Scan for the cell matching the given text and deliver its (X, Y) coordinate at center. 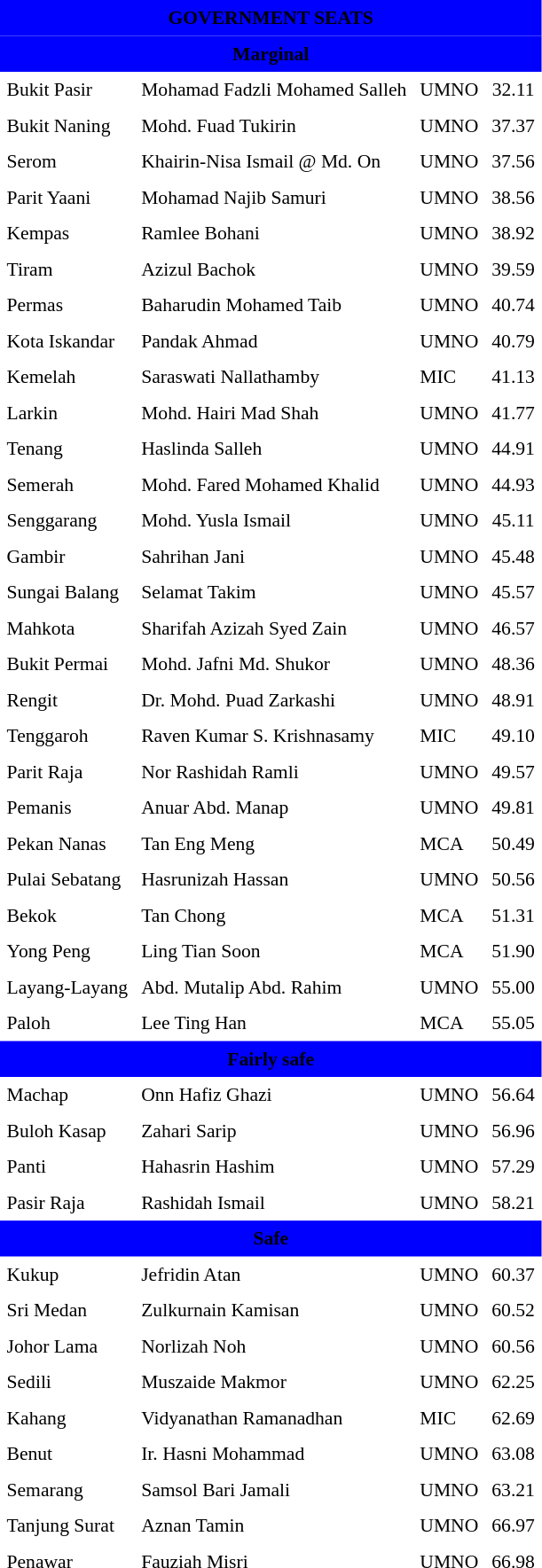
Mohd. Jafni Md. Shukor (274, 664)
Hasrunizah Hassan (274, 879)
66.97 (514, 1525)
Pulai Sebatang (67, 879)
40.79 (514, 340)
Pemanis (67, 807)
Sharifah Azizah Syed Zain (274, 628)
Kempas (67, 233)
Azizul Bachok (274, 269)
Zulkurnain Kamisan (274, 1310)
Kemelah (67, 377)
32.11 (514, 90)
Baharudin Mohamed Taib (274, 305)
Marginal (271, 53)
Rashidah Ismail (274, 1202)
Dr. Mohd. Puad Zarkashi (274, 699)
63.08 (514, 1454)
Haslinda Salleh (274, 449)
Nor Rashidah Ramli (274, 771)
45.48 (514, 556)
Larkin (67, 412)
62.25 (514, 1382)
56.64 (514, 1095)
38.92 (514, 233)
49.57 (514, 771)
51.31 (514, 915)
Bukit Naning (67, 125)
Tenggaroh (67, 736)
Permas (67, 305)
Machap (67, 1095)
Layang-Layang (67, 987)
Mohamad Najib Samuri (274, 197)
Ir. Hasni Mohammad (274, 1454)
Onn Hafiz Ghazi (274, 1095)
Tiram (67, 269)
Jefridin Atan (274, 1274)
Safe (271, 1238)
Semerah (67, 484)
Aznan Tamin (274, 1525)
40.74 (514, 305)
Tanjung Surat (67, 1525)
38.56 (514, 197)
62.69 (514, 1417)
Gambir (67, 556)
Ramlee Bohani (274, 233)
GOVERNMENT SEATS (271, 18)
Sahrihan Jani (274, 556)
Parit Raja (67, 771)
58.21 (514, 1202)
Muszaide Makmor (274, 1382)
44.91 (514, 449)
Ling Tian Soon (274, 951)
51.90 (514, 951)
45.57 (514, 592)
Anuar Abd. Manap (274, 807)
57.29 (514, 1166)
50.49 (514, 843)
Tan Eng Meng (274, 843)
Yong Peng (67, 951)
Bekok (67, 915)
Kahang (67, 1417)
Semarang (67, 1489)
Norlizah Noh (274, 1346)
Sri Medan (67, 1310)
Tan Chong (274, 915)
Rengit (67, 699)
Parit Yaani (67, 197)
Khairin-Nisa Ismail @ Md. On (274, 161)
41.77 (514, 412)
63.21 (514, 1489)
Kukup (67, 1274)
Raven Kumar S. Krishnasamy (274, 736)
Buloh Kasap (67, 1130)
Saraswati Nallathamby (274, 377)
Pekan Nanas (67, 843)
Tenang (67, 449)
Pandak Ahmad (274, 340)
Abd. Mutalip Abd. Rahim (274, 987)
Sungai Balang (67, 592)
49.81 (514, 807)
Fairly safe (271, 1058)
Benut (67, 1454)
Bukit Pasir (67, 90)
Mohd. Hairi Mad Shah (274, 412)
Mohamad Fadzli Mohamed Salleh (274, 90)
60.52 (514, 1310)
48.91 (514, 699)
48.36 (514, 664)
Panti (67, 1166)
Serom (67, 161)
Mohd. Fuad Tukirin (274, 125)
Selamat Takim (274, 592)
60.56 (514, 1346)
Paloh (67, 1023)
60.37 (514, 1274)
Mohd. Yusla Ismail (274, 520)
Vidyanathan Ramanadhan (274, 1417)
55.00 (514, 987)
Kota Iskandar (67, 340)
50.56 (514, 879)
Hahasrin Hashim (274, 1166)
Senggarang (67, 520)
49.10 (514, 736)
Sedili (67, 1382)
41.13 (514, 377)
44.93 (514, 484)
Johor Lama (67, 1346)
46.57 (514, 628)
55.05 (514, 1023)
37.37 (514, 125)
Bukit Permai (67, 664)
Zahari Sarip (274, 1130)
45.11 (514, 520)
Lee Ting Han (274, 1023)
Mahkota (67, 628)
Mohd. Fared Mohamed Khalid (274, 484)
Pasir Raja (67, 1202)
Samsol Bari Jamali (274, 1489)
39.59 (514, 269)
56.96 (514, 1130)
37.56 (514, 161)
